Return the (X, Y) coordinate for the center point of the cell that contains the specified text.  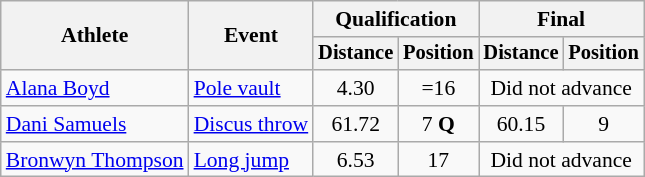
Qualification (396, 19)
61.72 (356, 124)
Dani Samuels (95, 124)
Did not advance (560, 88)
Athlete (95, 36)
Final (560, 19)
Event (252, 36)
7 Q (438, 124)
60.15 (520, 124)
Discus throw (252, 124)
Alana Boyd (95, 88)
=16 (438, 88)
4.30 (356, 88)
9 (603, 124)
Pole vault (252, 88)
